Provide the [x, y] coordinate of the cell's center where the given text is located.  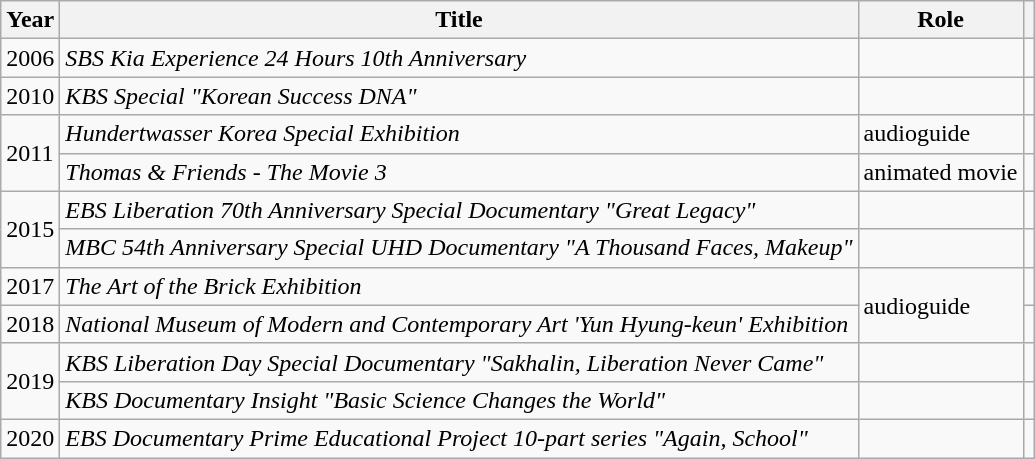
2018 [30, 324]
Hundertwasser Korea Special Exhibition [459, 134]
MBC 54th Anniversary Special UHD Documentary "A Thousand Faces, Makeup" [459, 248]
KBS Special "Korean Success DNA" [459, 96]
2010 [30, 96]
2017 [30, 286]
EBS Documentary Prime Educational Project 10-part series "Again, School" [459, 438]
SBS Kia Experience 24 Hours 10th Anniversary [459, 58]
EBS Liberation 70th Anniversary Special Documentary "Great Legacy" [459, 210]
Title [459, 20]
The Art of the Brick Exhibition [459, 286]
Thomas & Friends - The Movie 3 [459, 172]
2006 [30, 58]
Role [940, 20]
2020 [30, 438]
KBS Liberation Day Special Documentary "Sakhalin, Liberation Never Came" [459, 362]
2015 [30, 229]
2019 [30, 381]
KBS Documentary Insight "Basic Science Changes the World" [459, 400]
animated movie [940, 172]
National Museum of Modern and Contemporary Art 'Yun Hyung-keun' Exhibition [459, 324]
Year [30, 20]
2011 [30, 153]
